Find where the given text appears and provide that cell's center as [X, Y] coordinate. 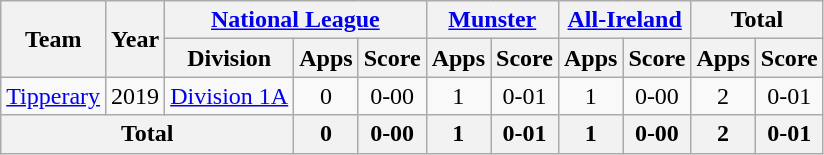
Division 1A [230, 96]
National League [296, 20]
Team [54, 39]
Munster [492, 20]
Division [230, 58]
All-Ireland [624, 20]
2019 [136, 96]
Tipperary [54, 96]
Year [136, 39]
